Provide the [X, Y] coordinate of the cell's center where the given text is located.  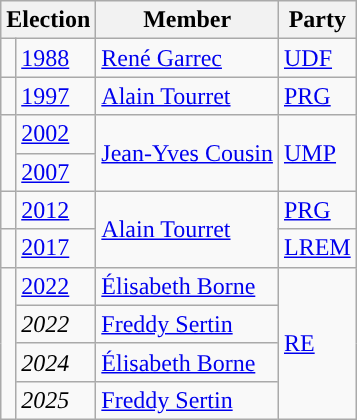
RE [317, 343]
2017 [56, 248]
Jean-Yves Cousin [188, 153]
2007 [56, 172]
Election [48, 20]
2002 [56, 134]
1997 [56, 96]
Party [317, 20]
LREM [317, 248]
2012 [56, 210]
René Garrec [188, 58]
UMP [317, 153]
UDF [317, 58]
Member [188, 20]
2024 [56, 362]
2025 [56, 400]
1988 [56, 58]
